Identify which cell holds the provided text, then report its [x, y] central coordinate. 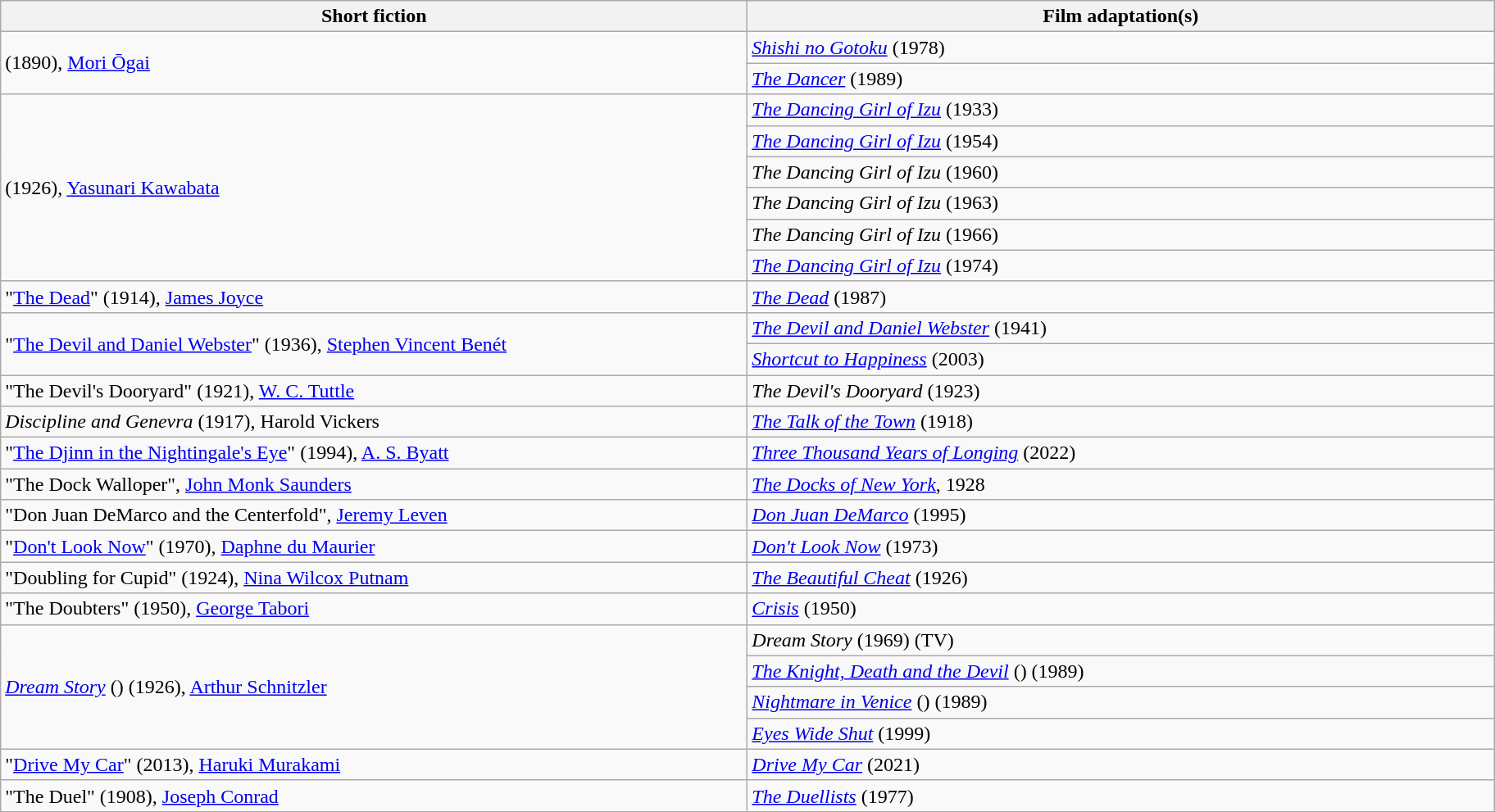
"The Devil and Daniel Webster" (1936), Stephen Vincent Benét [374, 343]
Discipline and Genevra (1917), Harold Vickers [374, 422]
(1926), Yasunari Kawabata [374, 188]
The Dancer (1989) [1121, 79]
The Dead (1987) [1121, 297]
Dream Story (1969) (TV) [1121, 640]
"Drive My Car" (2013), Haruki Murakami [374, 764]
"Don't Look Now" (1970), Daphne du Maurier [374, 547]
"The Dock Walloper", John Monk Saunders [374, 484]
The Duellists (1977) [1121, 796]
The Knight, Death and the Devil () (1989) [1121, 671]
Short fiction [374, 16]
"The Djinn in the Nightingale's Eye" (1994), A. S. Byatt [374, 453]
"The Duel" (1908), Joseph Conrad [374, 796]
Don't Look Now (1973) [1121, 547]
Film adaptation(s) [1121, 16]
The Beautiful Cheat (1926) [1121, 578]
(1890), Mori Ōgai [374, 63]
The Dancing Girl of Izu (1954) [1121, 141]
"The Doubters" (1950), George Tabori [374, 609]
The Devil and Daniel Webster (1941) [1121, 328]
"Don Juan DeMarco and the Centerfold", Jeremy Leven [374, 515]
The Dancing Girl of Izu (1966) [1121, 234]
Dream Story () (1926), Arthur Schnitzler [374, 687]
Don Juan DeMarco (1995) [1121, 515]
"The Devil's Dooryard" (1921), W. C. Tuttle [374, 391]
The Devil's Dooryard (1923) [1121, 391]
"The Dead" (1914), James Joyce [374, 297]
Shortcut to Happiness (2003) [1121, 359]
Eyes Wide Shut (1999) [1121, 733]
The Dancing Girl of Izu (1963) [1121, 203]
"Doubling for Cupid" (1924), Nina Wilcox Putnam [374, 578]
Nightmare in Venice () (1989) [1121, 702]
Three Thousand Years of Longing (2022) [1121, 453]
The Dancing Girl of Izu (1974) [1121, 265]
Drive My Car (2021) [1121, 764]
Crisis (1950) [1121, 609]
The Dancing Girl of Izu (1933) [1121, 110]
Shishi no Gotoku (1978) [1121, 48]
The Docks of New York, 1928 [1121, 484]
The Dancing Girl of Izu (1960) [1121, 172]
The Talk of the Town (1918) [1121, 422]
